Capture the cell that displays the provided text and extract its (x, y) central coordinate. 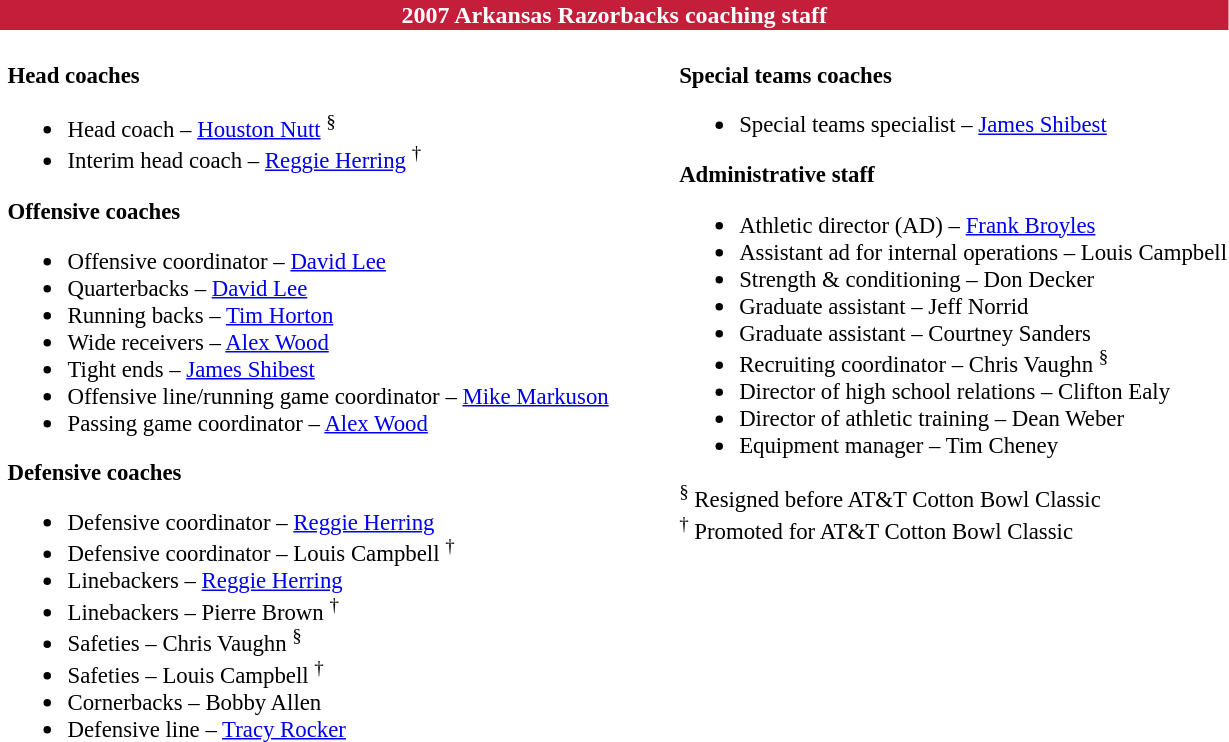
2007 Arkansas Razorbacks coaching staff (614, 15)
